Extract the [x, y] coordinate from the center of the cell holding the provided text.  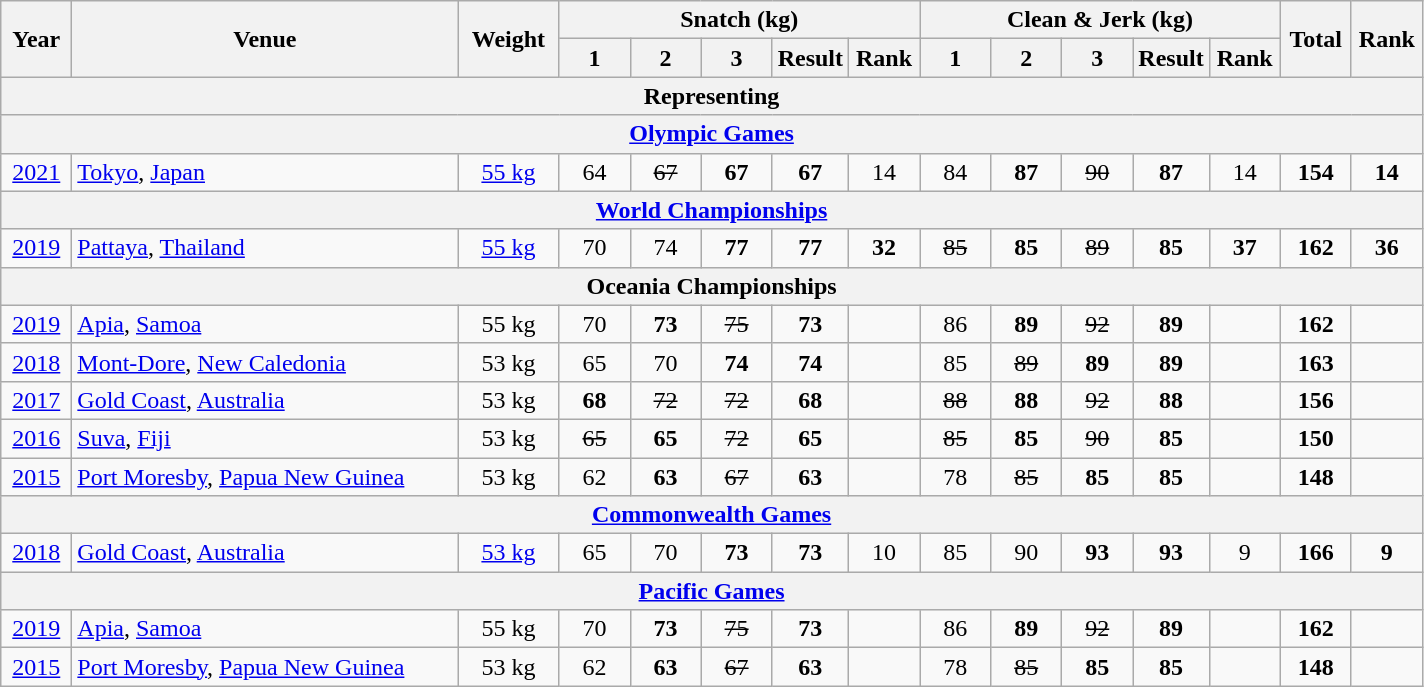
Representing [712, 96]
10 [884, 553]
32 [884, 248]
World Championships [712, 210]
Pattaya, Thailand [265, 248]
Venue [265, 39]
Tokyo, Japan [265, 172]
Commonwealth Games [712, 515]
Oceania Championships [712, 286]
Snatch (kg) [740, 20]
2021 [36, 172]
154 [1316, 172]
Total [1316, 39]
156 [1316, 400]
64 [594, 172]
84 [956, 172]
166 [1316, 553]
Pacific Games [712, 591]
Year [36, 39]
Olympic Games [712, 134]
Suva, Fiji [265, 438]
2017 [36, 400]
Weight [508, 39]
Mont-Dore, New Caledonia [265, 362]
163 [1316, 362]
Clean & Jerk (kg) [1100, 20]
37 [1244, 248]
150 [1316, 438]
36 [1386, 248]
2016 [36, 438]
